Determine the [X, Y] coordinate at the center of the cell enclosing the given text.  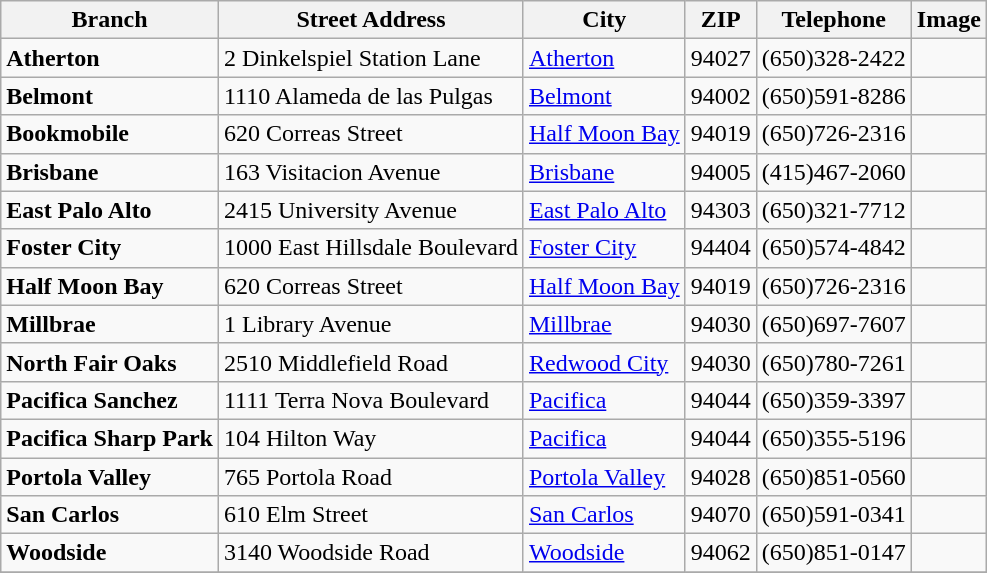
94028 [720, 477]
City [604, 20]
Telephone [834, 20]
(415)467‑2060 [834, 172]
94062 [720, 553]
94070 [720, 515]
94027 [720, 58]
610 Elm Street [370, 515]
2510 Middlefield Road [370, 362]
2415 University Avenue [370, 210]
765 Portola Road [370, 477]
(650)591‑8286 [834, 96]
(650)321‑7712 [834, 210]
3140 Woodside Road [370, 553]
North Fair Oaks [110, 362]
(650)574‑4842 [834, 248]
94005 [720, 172]
94404 [720, 248]
1000 East Hillsdale Boulevard [370, 248]
(650)697‑7607 [834, 324]
(650)780‑7261 [834, 362]
Street Address [370, 20]
2 Dinkelspiel Station Lane [370, 58]
Pacifica Sanchez [110, 400]
1111 Terra Nova Boulevard [370, 400]
(650)591‑0341 [834, 515]
ZIP [720, 20]
Image [948, 20]
163 Visitacion Avenue [370, 172]
94002 [720, 96]
1 Library Avenue [370, 324]
(650)851‑0147 [834, 553]
(650)359-3397 [834, 400]
Bookmobile [110, 134]
94303 [720, 210]
(650)851‑0560 [834, 477]
Redwood City [604, 362]
1110 Alameda de las Pulgas [370, 96]
(650)328‑2422 [834, 58]
(650)355‑5196 [834, 438]
104 Hilton Way [370, 438]
Branch [110, 20]
Pacifica Sharp Park [110, 438]
